From the cell containing the given text, extract its center point as (x, y) coordinate. 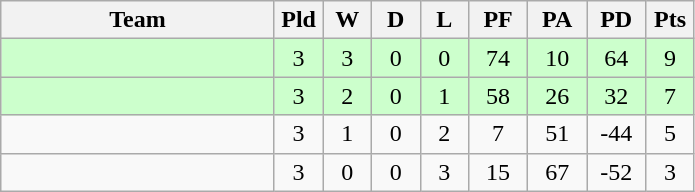
-52 (616, 172)
58 (498, 96)
74 (498, 58)
Team (138, 20)
PF (498, 20)
L (444, 20)
51 (558, 134)
32 (616, 96)
9 (670, 58)
67 (558, 172)
PA (558, 20)
64 (616, 58)
5 (670, 134)
D (396, 20)
Pts (670, 20)
15 (498, 172)
W (348, 20)
-44 (616, 134)
10 (558, 58)
26 (558, 96)
Pld (298, 20)
PD (616, 20)
